Pinpoint the cell where the given text exists, returning its [x, y] midpoint coordinate. 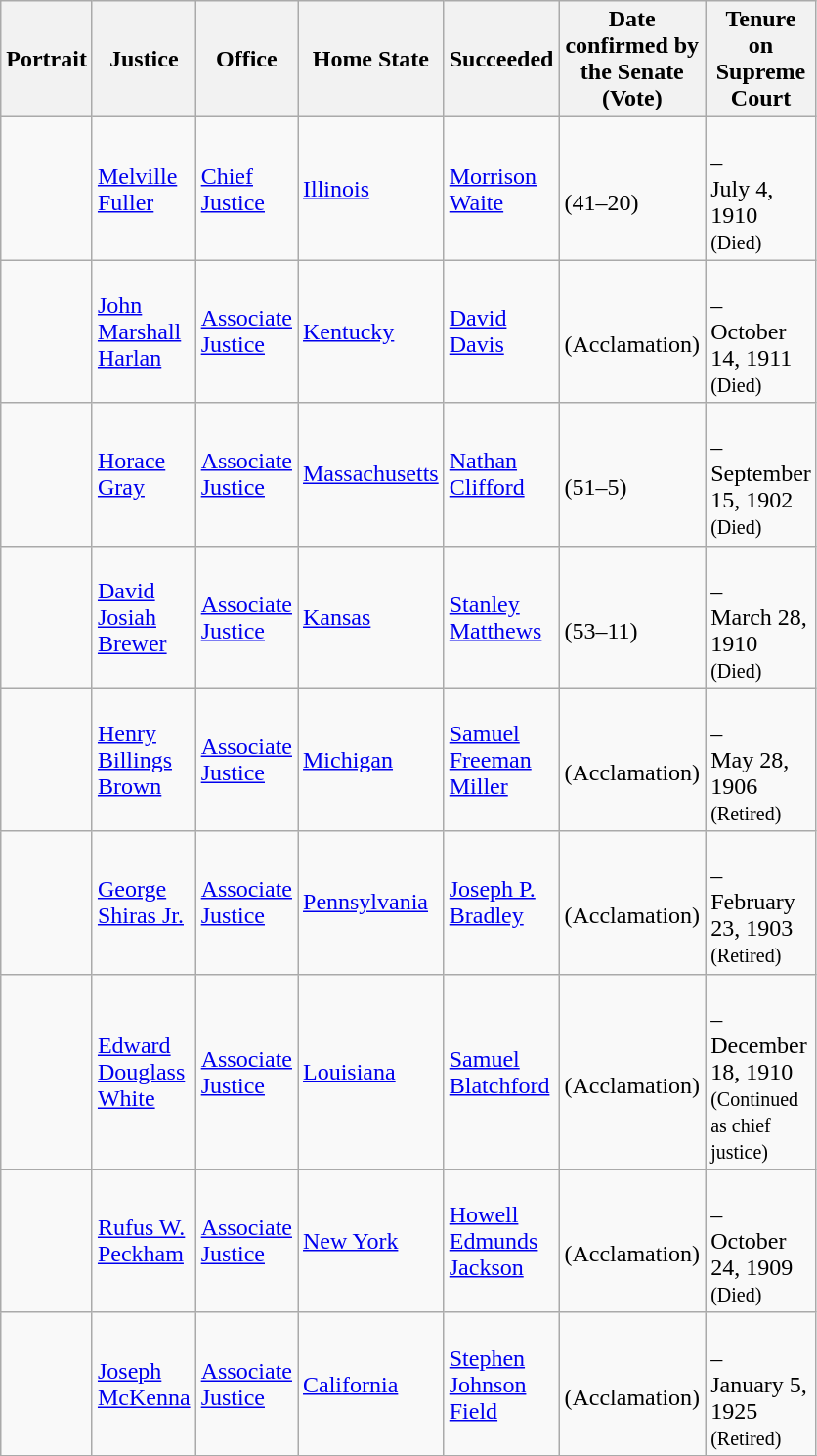
Louisiana [370, 1072]
–July 4, 1910(Died) [761, 189]
Joseph McKenna [144, 1384]
–February 23, 1903(Retired) [761, 903]
David Davis [501, 331]
Stephen Johnson Field [501, 1384]
Joseph P. Bradley [501, 903]
Samuel Blatchford [501, 1072]
Edward Douglass White [144, 1072]
John Marshall Harlan [144, 331]
Pennsylvania [370, 903]
Massachusetts [370, 474]
(51–5) [632, 474]
–December 18, 1910(Continued as chief justice) [761, 1072]
–January 5, 1925(Retired) [761, 1384]
Howell Edmunds Jackson [501, 1241]
Rufus W. Peckham [144, 1241]
Tenure on Supreme Court [761, 59]
Portrait [47, 59]
David Josiah Brewer [144, 617]
–May 28, 1906(Retired) [761, 760]
Samuel Freeman Miller [501, 760]
Nathan Clifford [501, 474]
Melville Fuller [144, 189]
Succeeded [501, 59]
George Shiras Jr. [144, 903]
Stanley Matthews [501, 617]
Horace Gray [144, 474]
–September 15, 1902(Died) [761, 474]
Morrison Waite [501, 189]
Home State [370, 59]
–October 14, 1911(Died) [761, 331]
Illinois [370, 189]
Justice [144, 59]
(41–20) [632, 189]
New York [370, 1241]
–March 28, 1910(Died) [761, 617]
California [370, 1384]
Office [246, 59]
Kansas [370, 617]
Michigan [370, 760]
Date confirmed by the Senate(Vote) [632, 59]
Chief Justice [246, 189]
–October 24, 1909(Died) [761, 1241]
(53–11) [632, 617]
Kentucky [370, 331]
Henry Billings Brown [144, 760]
